Search for the cell housing the specified text and yield its (x, y) center coordinate. 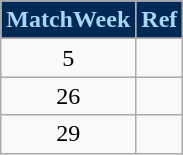
MatchWeek (68, 20)
29 (68, 134)
5 (68, 58)
26 (68, 96)
Ref (160, 20)
